Scan for the cell matching the given text and deliver its (x, y) coordinate at center. 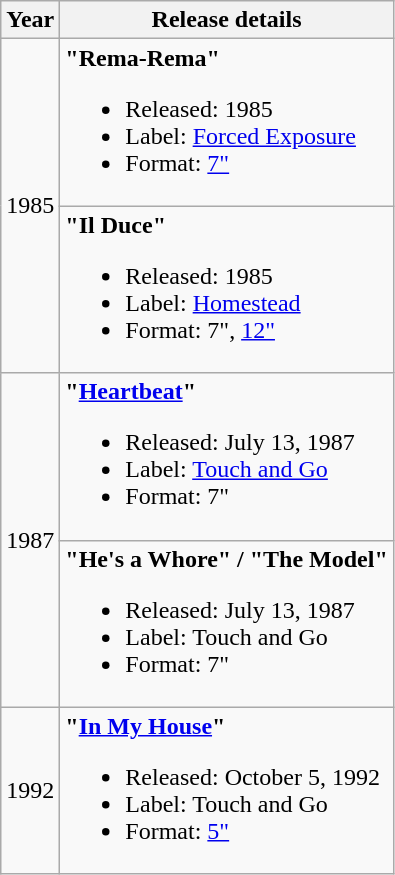
"Rema-Rema"Released: 1985Label: Forced ExposureFormat: 7" (226, 122)
"He's a Whore" / "The Model"Released: July 13, 1987Label: Touch and GoFormat: 7" (226, 624)
"Il Duce"Released: 1985Label: HomesteadFormat: 7", 12" (226, 290)
"In My House"Released: October 5, 1992Label: Touch and GoFormat: 5" (226, 790)
Release details (226, 20)
Year (30, 20)
"Heartbeat"Released: July 13, 1987Label: Touch and GoFormat: 7" (226, 456)
1985 (30, 206)
1987 (30, 540)
1992 (30, 790)
